Capture the cell that displays the provided text and extract its (x, y) central coordinate. 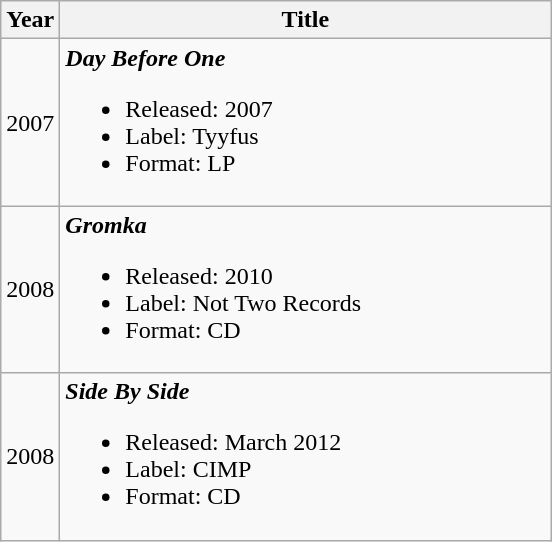
Year (30, 20)
Title (306, 20)
Day Before OneReleased: 2007Label: Tyyfus Format: LP (306, 122)
Side By SideReleased: March 2012Label: CIMP Format: CD (306, 456)
2007 (30, 122)
GromkaReleased: 2010Label: Not Two Records Format: CD (306, 290)
